Locate the cell with the specified text and output its (x, y) center coordinate. 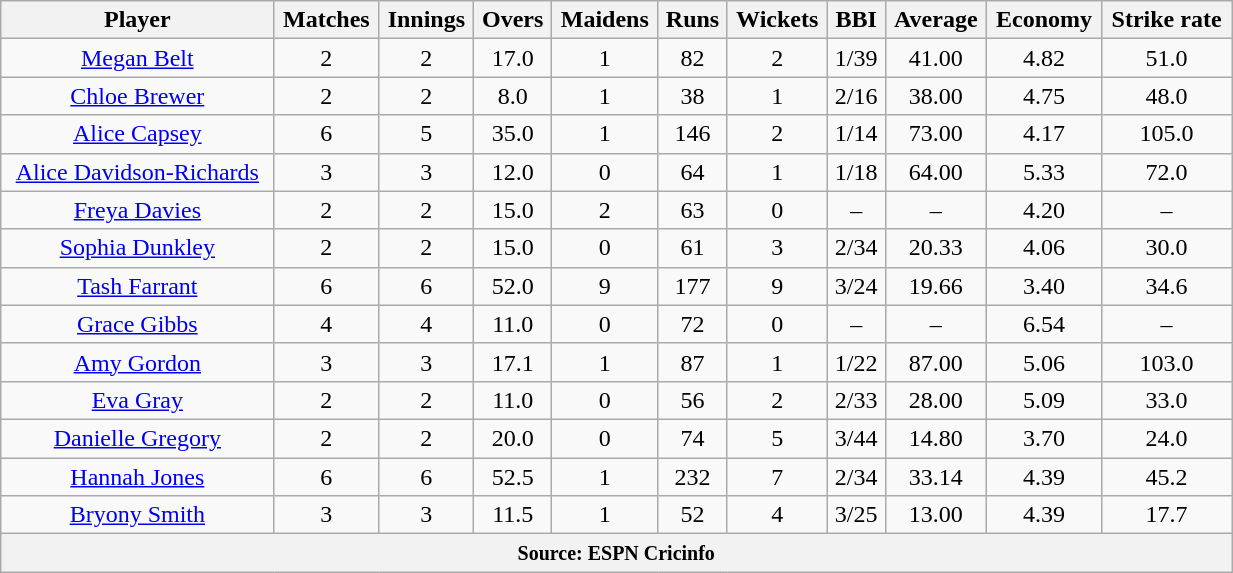
7 (777, 477)
4.06 (1044, 248)
Tash Farrant (138, 286)
74 (692, 438)
3/25 (856, 515)
Strike rate (1167, 20)
30.0 (1167, 248)
14.80 (936, 438)
Maidens (605, 20)
72 (692, 324)
BBI (856, 20)
63 (692, 210)
5.09 (1044, 400)
Runs (692, 20)
61 (692, 248)
Danielle Gregory (138, 438)
19.66 (936, 286)
20.0 (513, 438)
4.75 (1044, 96)
103.0 (1167, 362)
Grace Gibbs (138, 324)
Megan Belt (138, 58)
6.54 (1044, 324)
20.33 (936, 248)
105.0 (1167, 134)
82 (692, 58)
5.33 (1044, 172)
52.0 (513, 286)
24.0 (1167, 438)
72.0 (1167, 172)
5.06 (1044, 362)
2/33 (856, 400)
64.00 (936, 172)
Amy Gordon (138, 362)
4.82 (1044, 58)
12.0 (513, 172)
Matches (326, 20)
Hannah Jones (138, 477)
3.70 (1044, 438)
Alice Davidson-Richards (138, 172)
146 (692, 134)
13.00 (936, 515)
33.0 (1167, 400)
38 (692, 96)
45.2 (1167, 477)
48.0 (1167, 96)
1/22 (856, 362)
87 (692, 362)
87.00 (936, 362)
177 (692, 286)
35.0 (513, 134)
3/24 (856, 286)
17.0 (513, 58)
Bryony Smith (138, 515)
17.1 (513, 362)
1/14 (856, 134)
52.5 (513, 477)
Chloe Brewer (138, 96)
1/39 (856, 58)
Freya Davies (138, 210)
64 (692, 172)
Source: ESPN Cricinfo (616, 553)
41.00 (936, 58)
2/16 (856, 96)
33.14 (936, 477)
51.0 (1167, 58)
Innings (426, 20)
34.6 (1167, 286)
4.20 (1044, 210)
3.40 (1044, 286)
28.00 (936, 400)
Average (936, 20)
56 (692, 400)
232 (692, 477)
8.0 (513, 96)
Player (138, 20)
11.5 (513, 515)
1/18 (856, 172)
4.17 (1044, 134)
73.00 (936, 134)
Economy (1044, 20)
Sophia Dunkley (138, 248)
38.00 (936, 96)
17.7 (1167, 515)
52 (692, 515)
3/44 (856, 438)
Eva Gray (138, 400)
Wickets (777, 20)
Overs (513, 20)
Alice Capsey (138, 134)
